Provide the (x, y) coordinate of the cell's center where the given text is located.  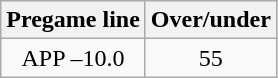
Over/under (210, 20)
Pregame line (74, 20)
APP –10.0 (74, 58)
55 (210, 58)
